From the cell containing the given text, extract its center point as (x, y) coordinate. 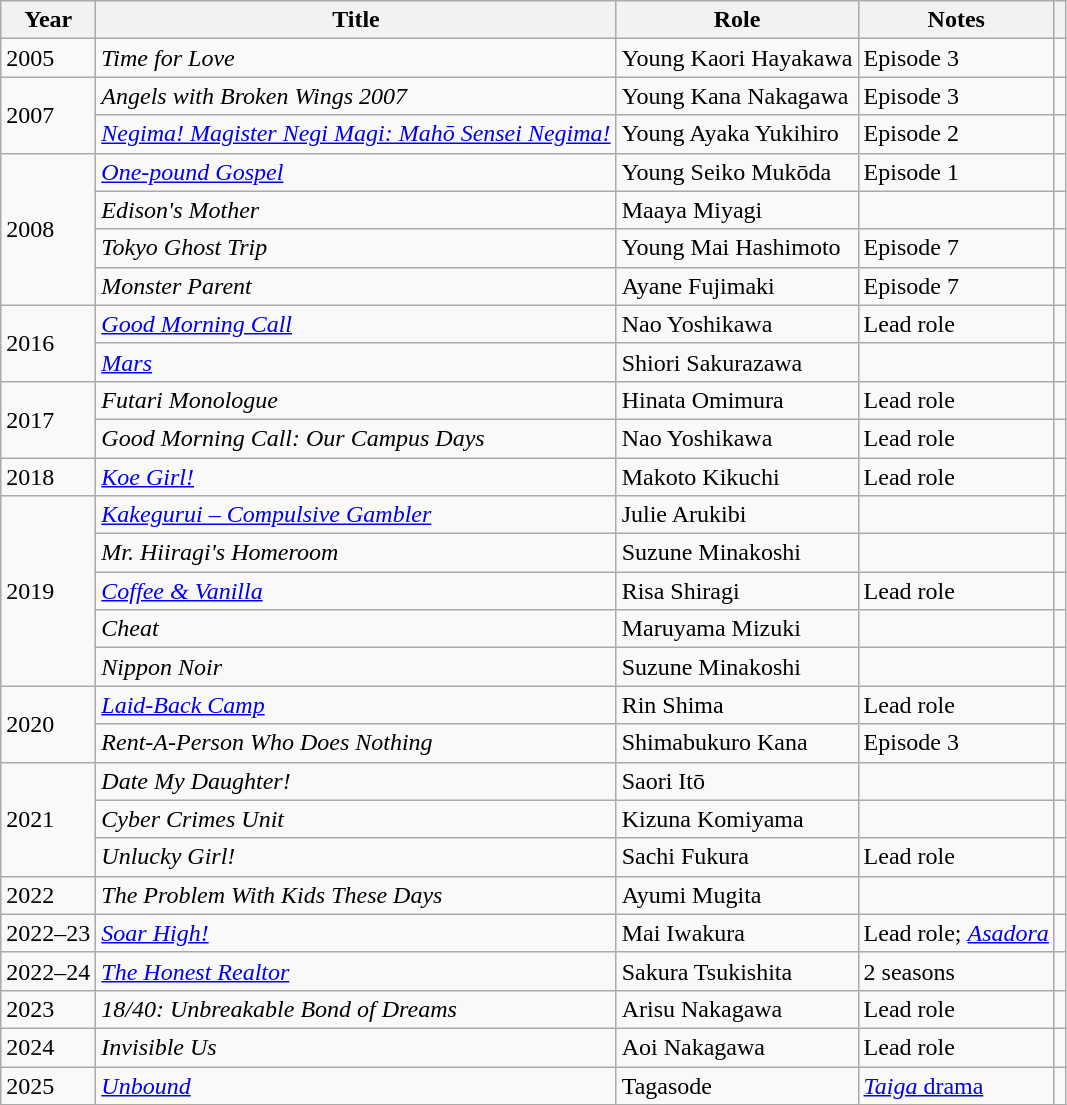
Episode 1 (956, 172)
Arisu Nakagawa (737, 1009)
Shiori Sakurazawa (737, 362)
Maaya Miyagi (737, 210)
Tokyo Ghost Trip (356, 248)
Title (356, 20)
Young Seiko Mukōda (737, 172)
Young Mai Hashimoto (737, 248)
The Honest Realtor (356, 971)
Good Morning Call: Our Campus Days (356, 438)
Soar High! (356, 933)
2018 (48, 477)
Unlucky Girl! (356, 857)
Unbound (356, 1085)
Date My Daughter! (356, 781)
Role (737, 20)
Cyber Crimes Unit (356, 819)
2021 (48, 819)
Saori Itō (737, 781)
Koe Girl! (356, 477)
2007 (48, 115)
Hinata Omimura (737, 400)
Cheat (356, 629)
Invisible Us (356, 1047)
Mai Iwakura (737, 933)
Mr. Hiiragi's Homeroom (356, 553)
Tagasode (737, 1085)
Good Morning Call (356, 324)
2016 (48, 343)
Shimabukuro Kana (737, 743)
Sachi Fukura (737, 857)
Rin Shima (737, 705)
Young Ayaka Yukihiro (737, 134)
Angels with Broken Wings 2007 (356, 96)
The Problem With Kids These Days (356, 895)
Kizuna Komiyama (737, 819)
Time for Love (356, 58)
2024 (48, 1047)
Sakura Tsukishita (737, 971)
Ayane Fujimaki (737, 286)
Futari Monologue (356, 400)
Ayumi Mugita (737, 895)
2 seasons (956, 971)
2025 (48, 1085)
Monster Parent (356, 286)
Risa Shiragi (737, 591)
Laid-Back Camp (356, 705)
One-pound Gospel (356, 172)
Rent-A-Person Who Does Nothing (356, 743)
Episode 2 (956, 134)
2019 (48, 591)
2022–23 (48, 933)
Makoto Kikuchi (737, 477)
Negima! Magister Negi Magi: Mahō Sensei Negima! (356, 134)
2005 (48, 58)
Aoi Nakagawa (737, 1047)
2017 (48, 419)
Year (48, 20)
Maruyama Mizuki (737, 629)
Taiga drama (956, 1085)
Nippon Noir (356, 667)
2020 (48, 724)
Notes (956, 20)
Coffee & Vanilla (356, 591)
Kakegurui – Compulsive Gambler (356, 515)
Young Kaori Hayakawa (737, 58)
18/40: Unbreakable Bond of Dreams (356, 1009)
Mars (356, 362)
Julie Arukibi (737, 515)
2023 (48, 1009)
Young Kana Nakagawa (737, 96)
Edison's Mother (356, 210)
Lead role; Asadora (956, 933)
2022 (48, 895)
2022–24 (48, 971)
2008 (48, 229)
